Search for the cell housing the specified text and yield its [X, Y] center coordinate. 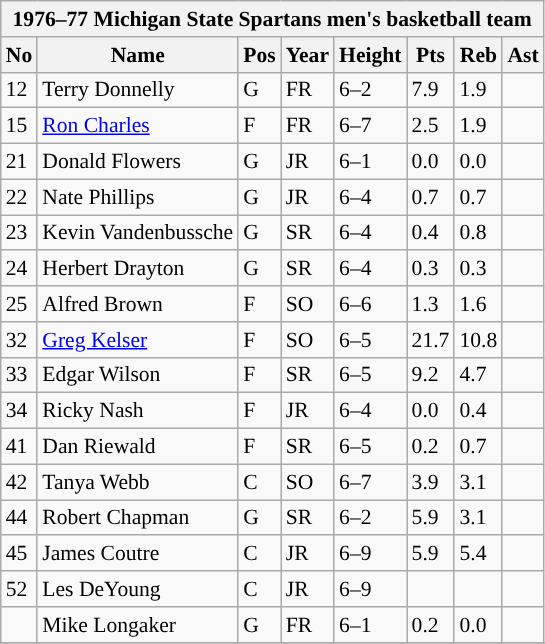
23 [20, 233]
45 [20, 554]
2.5 [431, 126]
Tanya Webb [138, 482]
12 [20, 90]
6–6 [370, 304]
0.8 [478, 233]
Reb [478, 55]
15 [20, 126]
Ast [522, 55]
9.2 [431, 375]
Robert Chapman [138, 518]
1.3 [431, 304]
Alfred Brown [138, 304]
24 [20, 269]
Nate Phillips [138, 197]
21.7 [431, 340]
44 [20, 518]
21 [20, 162]
Height [370, 55]
Mike Longaker [138, 625]
41 [20, 447]
Pos [260, 55]
Kevin Vandenbussche [138, 233]
42 [20, 482]
7.9 [431, 90]
5.4 [478, 554]
Terry Donnelly [138, 90]
Pts [431, 55]
22 [20, 197]
25 [20, 304]
10.8 [478, 340]
Donald Flowers [138, 162]
Edgar Wilson [138, 375]
33 [20, 375]
Ricky Nash [138, 411]
1.6 [478, 304]
32 [20, 340]
Herbert Drayton [138, 269]
Year [308, 55]
3.9 [431, 482]
34 [20, 411]
No [20, 55]
Name [138, 55]
52 [20, 589]
Greg Kelser [138, 340]
1976–77 Michigan State Spartans men's basketball team [272, 19]
4.7 [478, 375]
Les DeYoung [138, 589]
Ron Charles [138, 126]
James Coutre [138, 554]
Dan Riewald [138, 447]
